Scan for the cell matching the given text and deliver its (x, y) coordinate at center. 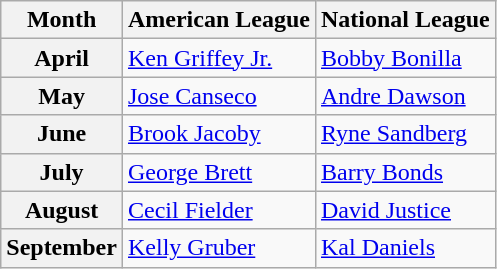
July (62, 172)
Jose Canseco (218, 96)
David Justice (405, 210)
August (62, 210)
Cecil Fielder (218, 210)
Bobby Bonilla (405, 58)
June (62, 134)
Kal Daniels (405, 248)
National League (405, 20)
April (62, 58)
September (62, 248)
Kelly Gruber (218, 248)
May (62, 96)
Brook Jacoby (218, 134)
American League (218, 20)
Andre Dawson (405, 96)
Ken Griffey Jr. (218, 58)
Barry Bonds (405, 172)
Month (62, 20)
Ryne Sandberg (405, 134)
George Brett (218, 172)
